Detect which cell encompasses the target text, then output its [x, y] center coordinate. 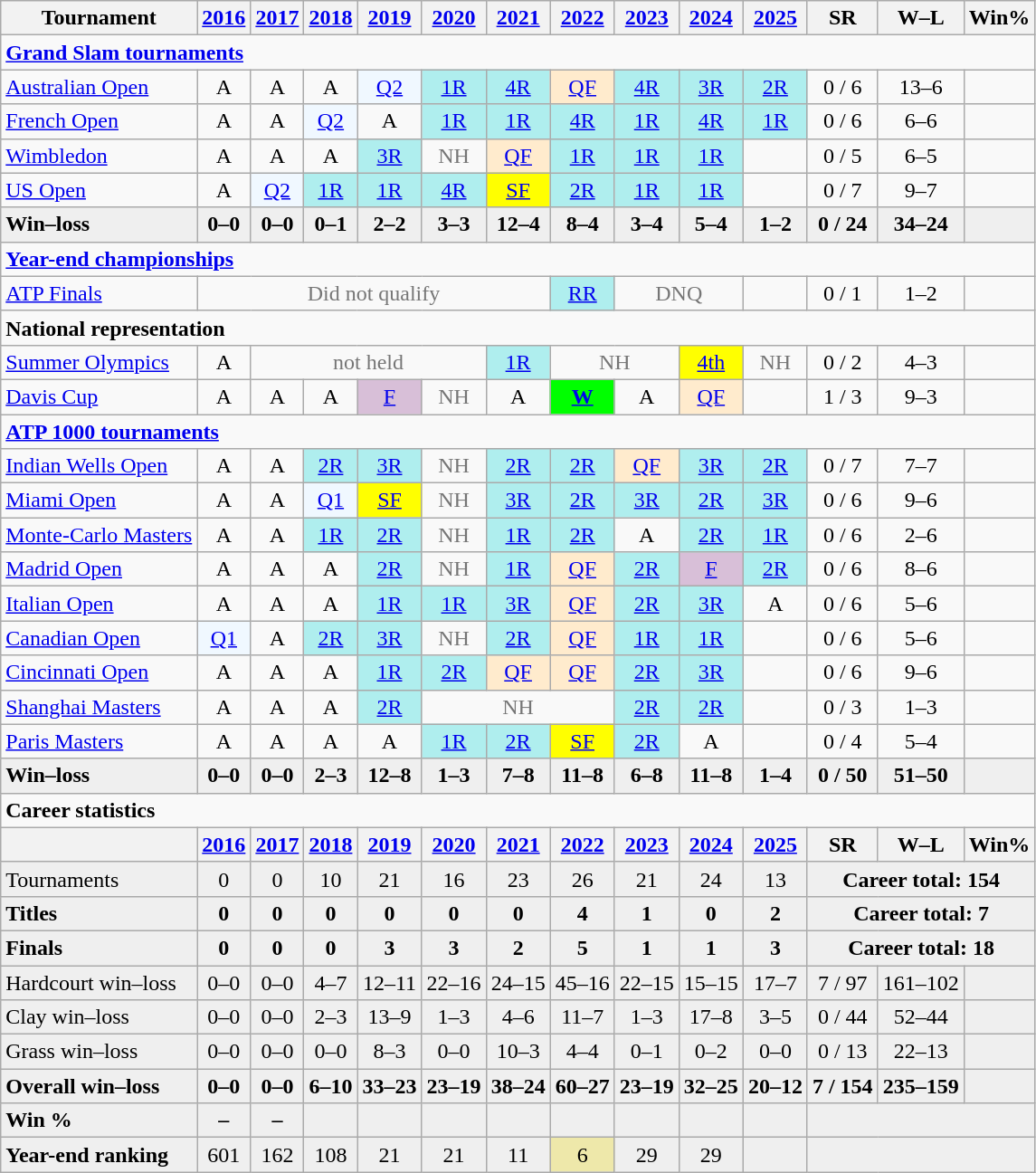
10–3 [518, 1052]
0 / 13 [842, 1052]
8–4 [583, 224]
13–9 [389, 1017]
Year-end ranking [100, 1155]
DNQ [679, 293]
6–6 [921, 121]
Win % [100, 1121]
Year-end championships [518, 259]
162 [277, 1155]
0 / 24 [842, 224]
6–10 [331, 1086]
Did not qualify [374, 293]
0 / 5 [842, 156]
Titles [100, 913]
0 / 2 [842, 362]
ATP 1000 tournaments [518, 432]
Career total: 7 [921, 913]
51–50 [921, 776]
W [583, 396]
12–4 [518, 224]
0 / 50 [842, 776]
4–4 [583, 1052]
17–7 [775, 982]
38–24 [518, 1086]
7–8 [518, 776]
2–2 [389, 224]
Wimbledon [100, 156]
23 [518, 879]
22–16 [454, 982]
0 / 3 [842, 707]
0 / 1 [842, 293]
Summer Olympics [100, 362]
17–8 [711, 1017]
Davis Cup [100, 396]
Italian Open [100, 604]
0–2 [711, 1052]
Shanghai Masters [100, 707]
French Open [100, 121]
5 [583, 948]
601 [224, 1155]
Monte-Carlo Masters [100, 535]
8–6 [921, 569]
12–11 [389, 982]
32–25 [711, 1086]
45–16 [583, 982]
34–24 [921, 224]
Career statistics [518, 810]
National representation [518, 328]
108 [331, 1155]
4–6 [518, 1017]
4 [583, 913]
12–8 [389, 776]
161–102 [921, 982]
Indian Wells Open [100, 466]
1–4 [775, 776]
Australian Open [100, 87]
7–7 [921, 466]
RR [583, 293]
60–27 [583, 1086]
2–6 [921, 535]
6–8 [646, 776]
Canadian Open [100, 638]
Grass win–loss [100, 1052]
11–7 [583, 1017]
4th [711, 362]
4–7 [331, 982]
4–3 [921, 362]
Paris Masters [100, 741]
10 [331, 879]
7 / 154 [842, 1086]
Career total: 18 [921, 948]
22–13 [921, 1052]
Cincinnati Open [100, 672]
Tournaments [100, 879]
3–3 [454, 224]
not held [368, 362]
US Open [100, 190]
Tournament [100, 18]
3–4 [646, 224]
ATP Finals [100, 293]
33–23 [389, 1086]
6 [583, 1155]
13 [775, 879]
Overall win–loss [100, 1086]
Clay win–loss [100, 1017]
26 [583, 879]
7 / 97 [842, 982]
20–12 [775, 1086]
9–3 [921, 396]
24 [711, 879]
13–6 [921, 87]
1 / 3 [842, 396]
3–5 [775, 1017]
Hardcourt win–loss [100, 982]
16 [454, 879]
Miami Open [100, 501]
Madrid Open [100, 569]
6–5 [921, 156]
15–15 [711, 982]
9–7 [921, 190]
Career total: 154 [921, 879]
0 / 4 [842, 741]
235–159 [921, 1086]
0 / 44 [842, 1017]
22–15 [646, 982]
8–3 [389, 1052]
52–44 [921, 1017]
Grand Slam tournaments [518, 52]
11 [518, 1155]
24–15 [518, 982]
Finals [100, 948]
